Output the [x, y] coordinate of the center of the cell containing the given text.  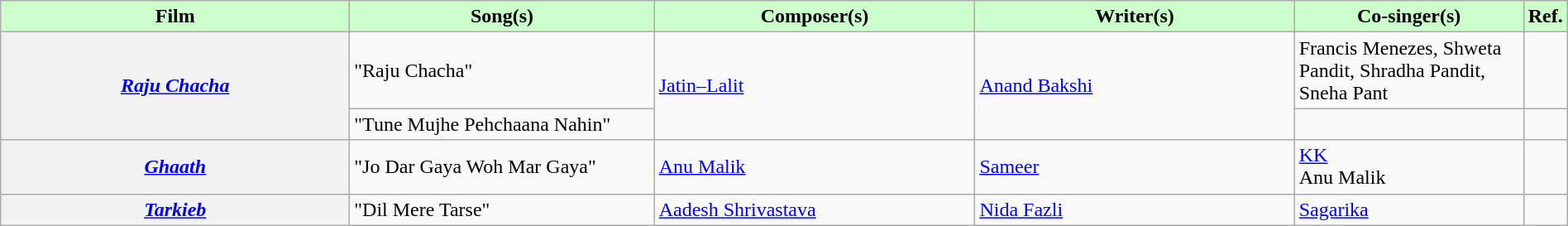
Nida Fazli [1135, 209]
Ref. [1545, 17]
Co-singer(s) [1409, 17]
"Dil Mere Tarse" [502, 209]
KKAnu Malik [1409, 167]
Sameer [1135, 167]
Raju Chacha [175, 86]
Song(s) [502, 17]
Sagarika [1409, 209]
Ghaath [175, 167]
Film [175, 17]
Francis Menezes, Shweta Pandit, Shradha Pandit, Sneha Pant [1409, 70]
"Jo Dar Gaya Woh Mar Gaya" [502, 167]
Composer(s) [815, 17]
"Raju Chacha" [502, 70]
Anand Bakshi [1135, 86]
Aadesh Shrivastava [815, 209]
Tarkieb [175, 209]
Jatin–Lalit [815, 86]
Writer(s) [1135, 17]
Anu Malik [815, 167]
"Tune Mujhe Pehchaana Nahin" [502, 124]
